Provide the [x, y] coordinate of the cell's center where the given text is located.  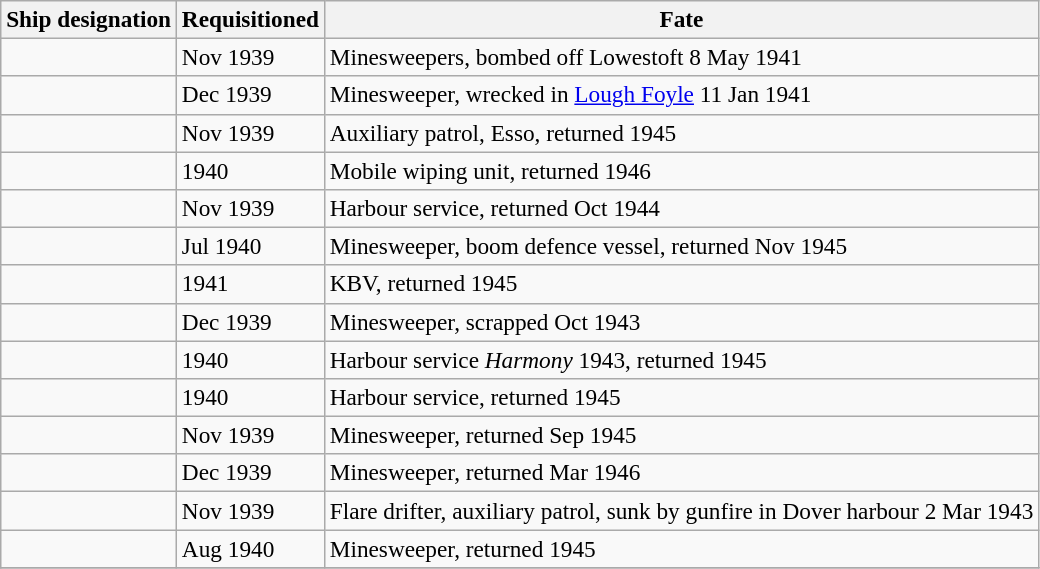
Minesweeper, returned Sep 1945 [681, 435]
Minesweeper, scrapped Oct 1943 [681, 322]
Minesweepers, bombed off Lowestoft 8 May 1941 [681, 57]
Auxiliary patrol, Esso, returned 1945 [681, 133]
Minesweeper, boom defence vessel, returned Nov 1945 [681, 246]
Ship designation [89, 19]
Harbour service Harmony 1943, returned 1945 [681, 359]
Fate [681, 19]
Harbour service, returned Oct 1944 [681, 208]
Mobile wiping unit, returned 1946 [681, 170]
Minesweeper, wrecked in Lough Foyle 11 Jan 1941 [681, 95]
Requisitioned [250, 19]
Aug 1940 [250, 548]
KBV, returned 1945 [681, 284]
Minesweeper, returned 1945 [681, 548]
1941 [250, 284]
Harbour service, returned 1945 [681, 397]
Flare drifter, auxiliary patrol, sunk by gunfire in Dover harbour 2 Mar 1943 [681, 510]
Jul 1940 [250, 246]
Minesweeper, returned Mar 1946 [681, 473]
